For the text-containing cell, return its midpoint in (X, Y) coordinate format. 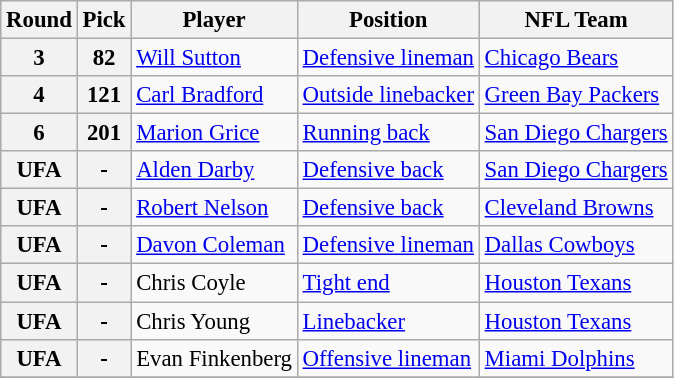
6 (39, 133)
Chris Coyle (214, 283)
121 (104, 95)
Davon Coleman (214, 245)
NFL Team (576, 20)
Evan Finkenberg (214, 358)
4 (39, 95)
Alden Darby (214, 170)
Marion Grice (214, 133)
3 (39, 58)
Pick (104, 20)
Chris Young (214, 321)
Linebacker (388, 321)
Outside linebacker (388, 95)
Tight end (388, 283)
82 (104, 58)
Will Sutton (214, 58)
Carl Bradford (214, 95)
Green Bay Packers (576, 95)
Robert Nelson (214, 208)
Cleveland Browns (576, 208)
Player (214, 20)
Miami Dolphins (576, 358)
Offensive lineman (388, 358)
Dallas Cowboys (576, 245)
Position (388, 20)
201 (104, 133)
Chicago Bears (576, 58)
Running back (388, 133)
Round (39, 20)
